Output the [X, Y] coordinate of the center of the cell containing the given text.  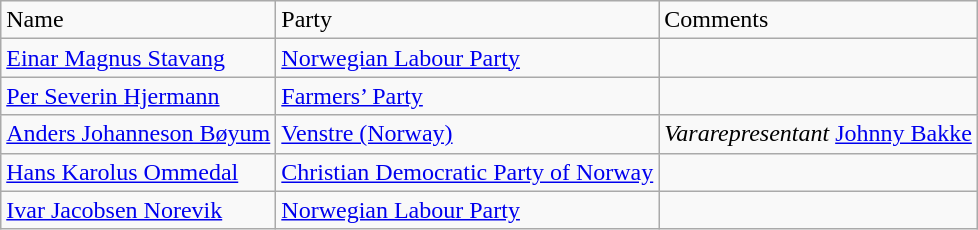
Einar Magnus Stavang [138, 58]
Anders Johanneson Bøyum [138, 134]
Comments [818, 20]
Venstre (Norway) [468, 134]
Farmers’ Party [468, 96]
Name [138, 20]
Per Severin Hjermann [138, 96]
Hans Karolus Ommedal [138, 172]
Vararepresentant Johnny Bakke [818, 134]
Ivar Jacobsen Norevik [138, 210]
Christian Democratic Party of Norway [468, 172]
Party [468, 20]
